Capture the cell that displays the provided text and extract its [x, y] central coordinate. 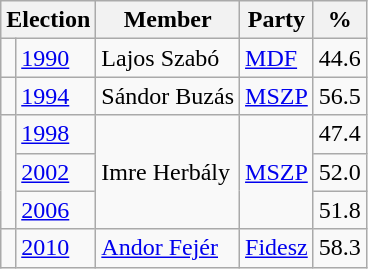
1994 [56, 96]
MDF [277, 58]
Imre Herbály [168, 172]
Party [277, 20]
Sándor Buzás [168, 96]
52.0 [340, 172]
Fidesz [277, 248]
Election [48, 20]
56.5 [340, 96]
2002 [56, 172]
2010 [56, 248]
% [340, 20]
Member [168, 20]
1998 [56, 134]
Lajos Szabó [168, 58]
51.8 [340, 210]
Andor Fejér [168, 248]
44.6 [340, 58]
58.3 [340, 248]
47.4 [340, 134]
2006 [56, 210]
1990 [56, 58]
